For the text-containing cell, return its midpoint in (X, Y) coordinate format. 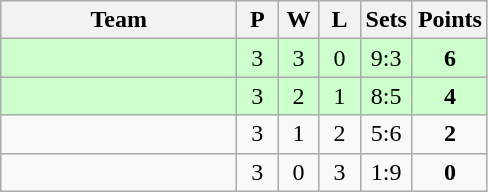
9:3 (386, 58)
W (298, 20)
Points (450, 20)
4 (450, 96)
Sets (386, 20)
P (258, 20)
8:5 (386, 96)
1:9 (386, 172)
5:6 (386, 134)
Team (119, 20)
L (340, 20)
6 (450, 58)
